Detect which cell encompasses the target text, then output its (x, y) center coordinate. 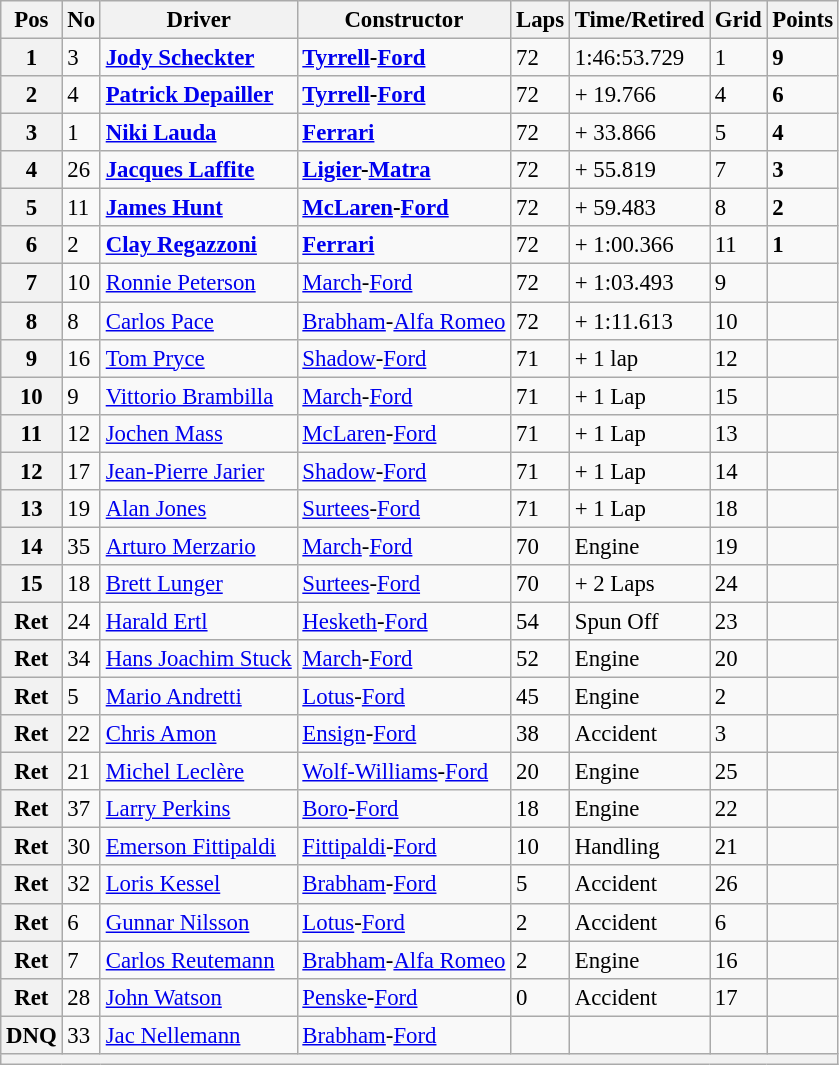
28 (81, 997)
Hans Joachim Stuck (198, 659)
32 (81, 885)
Jac Nellemann (198, 1035)
Ensign-Ford (404, 734)
Loris Kessel (198, 885)
+ 1 lap (639, 358)
Michel Leclère (198, 772)
+ 1:03.493 (639, 283)
No (81, 20)
+ 1:11.613 (639, 321)
Tom Pryce (198, 358)
Emerson Fittipaldi (198, 847)
38 (540, 734)
Driver (198, 20)
Brett Lunger (198, 584)
+ 55.819 (639, 170)
Chris Amon (198, 734)
Gunnar Nilsson (198, 922)
Alan Jones (198, 509)
30 (81, 847)
Patrick Depailler (198, 95)
Jody Scheckter (198, 58)
Niki Lauda (198, 133)
54 (540, 621)
Wolf-Williams-Ford (404, 772)
37 (81, 809)
DNQ (32, 1035)
Pos (32, 20)
Time/Retired (639, 20)
Penske-Ford (404, 997)
35 (81, 546)
John Watson (198, 997)
Jochen Mass (198, 433)
Spun Off (639, 621)
Hesketh-Ford (404, 621)
Jean-Pierre Jarier (198, 471)
Ronnie Peterson (198, 283)
+ 59.483 (639, 208)
Boro-Ford (404, 809)
45 (540, 697)
52 (540, 659)
Arturo Merzario (198, 546)
Mario Andretti (198, 697)
Ligier-Matra (404, 170)
+ 1:00.366 (639, 245)
Handling (639, 847)
Carlos Pace (198, 321)
Constructor (404, 20)
+ 2 Laps (639, 584)
Carlos Reutemann (198, 960)
Laps (540, 20)
James Hunt (198, 208)
Fittipaldi-Ford (404, 847)
Grid (738, 20)
33 (81, 1035)
1:46:53.729 (639, 58)
+ 33.866 (639, 133)
34 (81, 659)
Harald Ertl (198, 621)
Clay Regazzoni (198, 245)
0 (540, 997)
25 (738, 772)
+ 19.766 (639, 95)
Points (802, 20)
Vittorio Brambilla (198, 396)
23 (738, 621)
Jacques Laffite (198, 170)
Larry Perkins (198, 809)
